Extract the [X, Y] coordinate from the center of the cell holding the provided text.  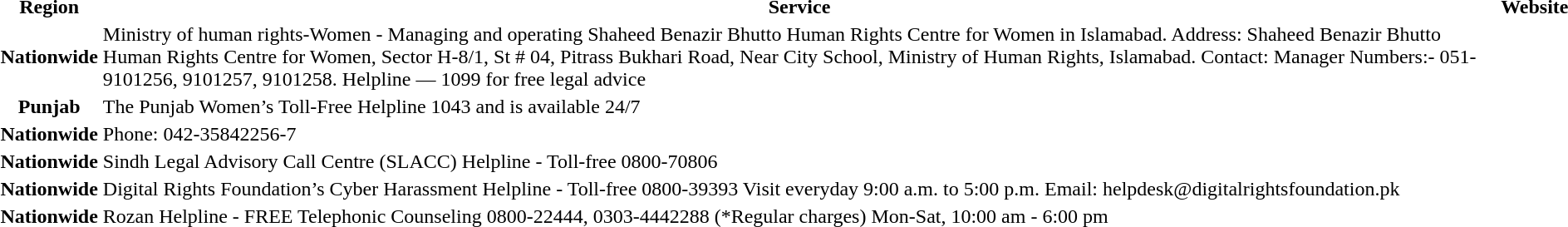
Phone: 042-35842256-7 [799, 134]
Sindh Legal Advisory Call Centre (SLACC) Helpline - Toll-free 0800-70806 [799, 161]
The Punjab Women’s Toll-Free Helpline 1043 and is available 24/7 [799, 106]
